For the text-containing cell, return its midpoint in (X, Y) coordinate format. 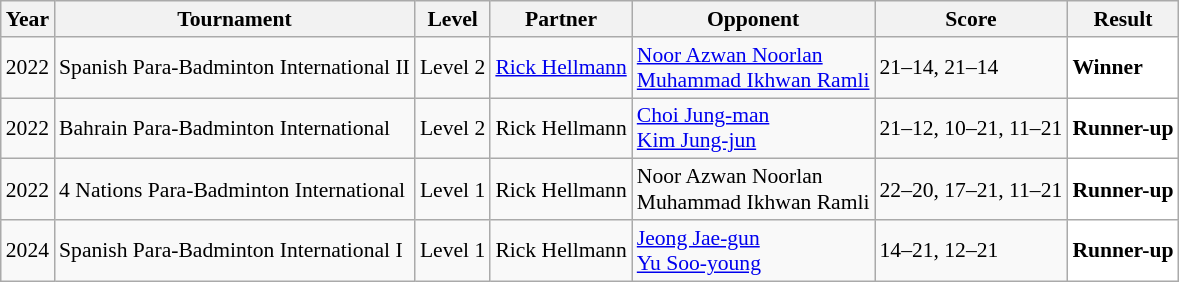
Level (452, 19)
21–14, 21–14 (970, 68)
Bahrain Para-Badminton International (234, 128)
4 Nations Para-Badminton International (234, 190)
2024 (28, 250)
Jeong Jae-gun Yu Soo-young (754, 250)
Opponent (754, 19)
22–20, 17–21, 11–21 (970, 190)
21–12, 10–21, 11–21 (970, 128)
Result (1122, 19)
Year (28, 19)
Partner (560, 19)
Tournament (234, 19)
Winner (1122, 68)
Score (970, 19)
Spanish Para-Badminton International I (234, 250)
Spanish Para-Badminton International II (234, 68)
14–21, 12–21 (970, 250)
Choi Jung-man Kim Jung-jun (754, 128)
